Return the [x, y] coordinate for the center point of the cell that contains the specified text.  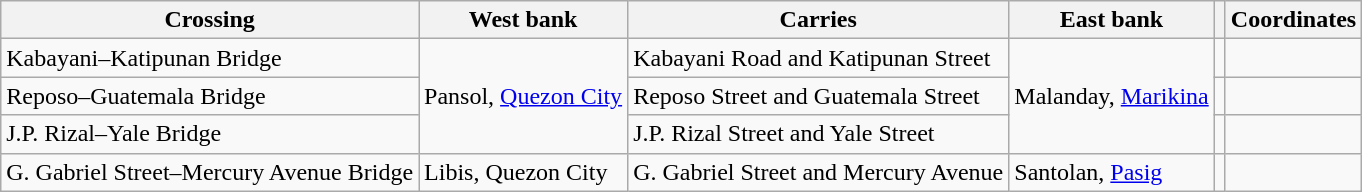
West bank [524, 20]
J.P. Rizal Street and Yale Street [818, 134]
Kabayani Road and Katipunan Street [818, 58]
Reposo Street and Guatemala Street [818, 96]
Crossing [210, 20]
G. Gabriel Street and Mercury Avenue [818, 172]
G. Gabriel Street–Mercury Avenue Bridge [210, 172]
Kabayani–Katipunan Bridge [210, 58]
Coordinates [1293, 20]
Pansol, Quezon City [524, 96]
Malanday, Marikina [1112, 96]
Santolan, Pasig [1112, 172]
J.P. Rizal–Yale Bridge [210, 134]
Libis, Quezon City [524, 172]
Carries [818, 20]
East bank [1112, 20]
Reposo–Guatemala Bridge [210, 96]
